Pinpoint the cell where the given text exists, returning its (X, Y) midpoint coordinate. 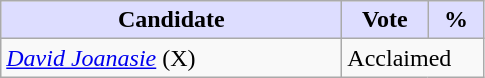
Candidate (172, 20)
Acclaimed (413, 58)
% (456, 20)
David Joanasie (X) (172, 58)
Vote (385, 20)
